Output the [X, Y] coordinate of the center of the cell containing the given text.  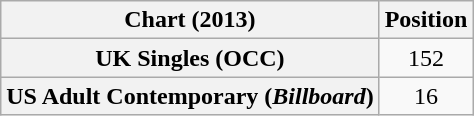
US Adult Contemporary (Billboard) [190, 96]
Position [426, 20]
16 [426, 96]
152 [426, 58]
UK Singles (OCC) [190, 58]
Chart (2013) [190, 20]
